Identify which cell holds the provided text, then report its (x, y) central coordinate. 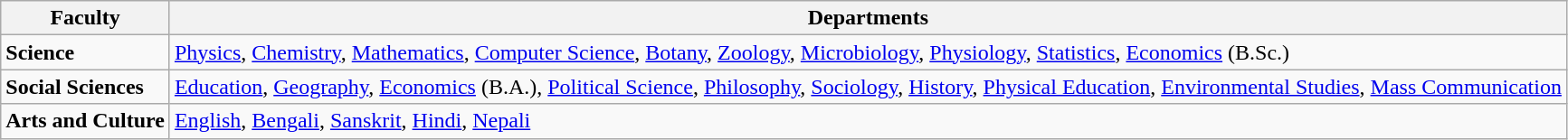
English, Bengali, Sanskrit, Hindi, Nepali (868, 121)
Social Sciences (85, 87)
Physics, Chemistry, Mathematics, Computer Science, Botany, Zoology, Microbiology, Physiology, Statistics, Economics (B.Sc.) (868, 52)
Departments (868, 18)
Arts and Culture (85, 121)
Science (85, 52)
Faculty (85, 18)
